Pinpoint the cell where the given text exists, returning its [x, y] midpoint coordinate. 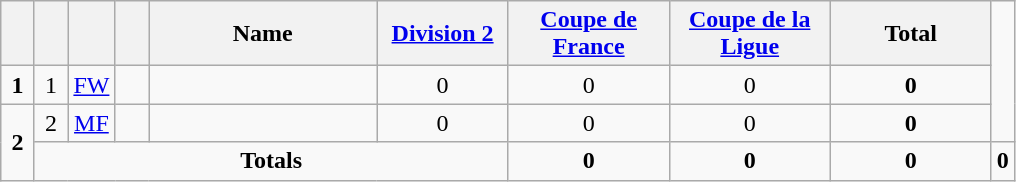
MF [92, 123]
FW [92, 85]
Total [910, 34]
Coupe de la Ligue [750, 34]
Totals [271, 161]
Coupe de France [588, 34]
Division 2 [442, 34]
Name [262, 34]
